Output the [X, Y] coordinate of the center of the cell containing the given text.  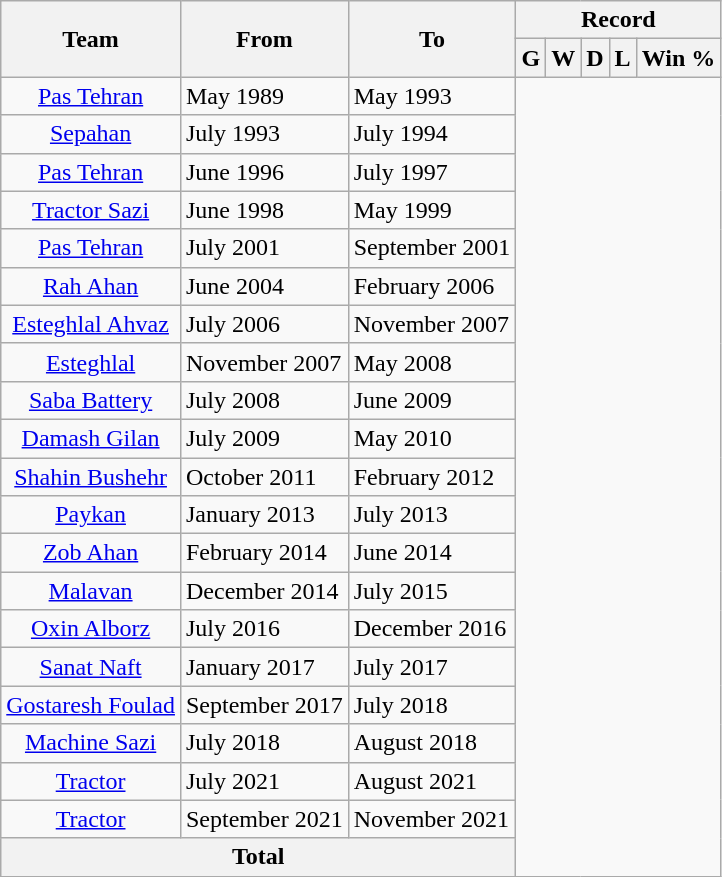
Sepahan [91, 134]
October 2011 [264, 477]
Esteghlal Ahvaz [91, 324]
L [622, 58]
Record [618, 20]
July 2013 [432, 515]
D [595, 58]
November 2021 [432, 819]
July 2015 [432, 591]
July 2006 [264, 324]
July 2016 [264, 629]
August 2021 [432, 781]
June 2009 [432, 400]
May 1993 [432, 96]
July 1997 [432, 172]
Win % [678, 58]
Esteghlal [91, 362]
Shahin Bushehr [91, 477]
January 2013 [264, 515]
Malavan [91, 591]
Total [258, 857]
Paykan [91, 515]
Sanat Naft [91, 667]
July 1993 [264, 134]
Gostaresh Foulad [91, 705]
September 2001 [432, 248]
Zob Ahan [91, 553]
May 2010 [432, 438]
To [432, 39]
Machine Sazi [91, 743]
December 2014 [264, 591]
July 2001 [264, 248]
February 2006 [432, 286]
June 2014 [432, 553]
May 1999 [432, 210]
May 2008 [432, 362]
August 2018 [432, 743]
Tractor Sazi [91, 210]
July 2008 [264, 400]
February 2012 [432, 477]
July 2017 [432, 667]
June 2004 [264, 286]
September 2021 [264, 819]
December 2016 [432, 629]
G [531, 58]
July 1994 [432, 134]
February 2014 [264, 553]
Oxin Alborz [91, 629]
W [564, 58]
June 1998 [264, 210]
September 2017 [264, 705]
June 1996 [264, 172]
From [264, 39]
May 1989 [264, 96]
Damash Gilan [91, 438]
July 2021 [264, 781]
Team [91, 39]
January 2017 [264, 667]
Rah Ahan [91, 286]
July 2009 [264, 438]
Saba Battery [91, 400]
